Pinpoint the cell where the given text exists, returning its (x, y) midpoint coordinate. 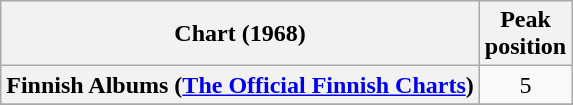
Peakposition (525, 34)
Chart (1968) (240, 34)
Finnish Albums (The Official Finnish Charts) (240, 85)
5 (525, 85)
